Locate the cell with the specified text and output its [x, y] center coordinate. 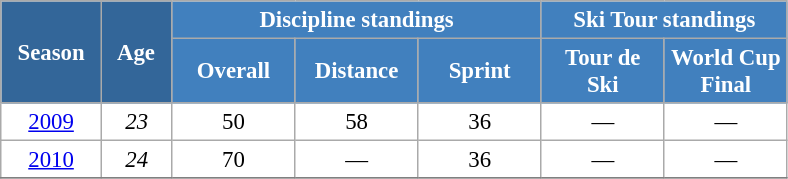
23 [136, 122]
Distance [356, 72]
Discipline standings [356, 20]
Tour deSki [602, 72]
World CupFinal [726, 72]
50 [234, 122]
2010 [52, 160]
58 [356, 122]
70 [234, 160]
Age [136, 52]
Sprint [480, 72]
2009 [52, 122]
Overall [234, 72]
24 [136, 160]
Season [52, 52]
Ski Tour standings [664, 20]
